Pinpoint the cell where the given text exists, returning its (X, Y) midpoint coordinate. 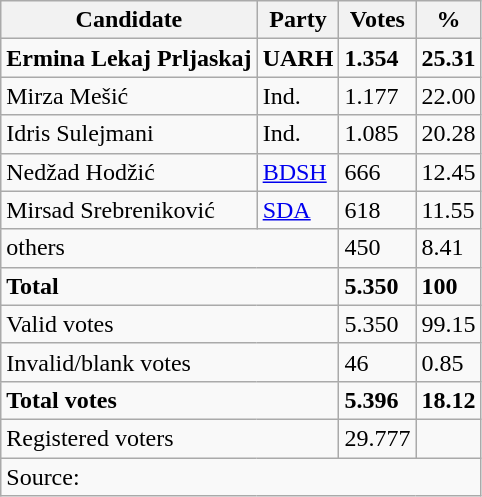
1.177 (378, 96)
1.085 (378, 134)
others (170, 248)
8.41 (448, 248)
% (448, 20)
Registered voters (170, 438)
Total (170, 286)
12.45 (448, 172)
666 (378, 172)
22.00 (448, 96)
100 (448, 286)
BDSH (298, 172)
25.31 (448, 58)
20.28 (448, 134)
0.85 (448, 362)
UARH (298, 58)
11.55 (448, 210)
Nedžad Hodžić (129, 172)
99.15 (448, 324)
Mirza Mešić (129, 96)
Invalid/blank votes (170, 362)
SDA (298, 210)
Source: (241, 477)
618 (378, 210)
Mirsad Srebreniković (129, 210)
5.396 (378, 400)
Candidate (129, 20)
46 (378, 362)
Party (298, 20)
18.12 (448, 400)
Votes (378, 20)
1.354 (378, 58)
450 (378, 248)
Ermina Lekaj Prljaskaj (129, 58)
Valid votes (170, 324)
Total votes (170, 400)
Idris Sulejmani (129, 134)
29.777 (378, 438)
